Pinpoint the cell where the given text exists, returning its (x, y) midpoint coordinate. 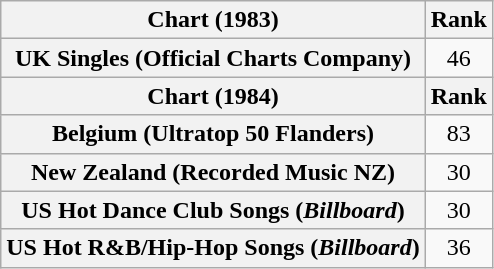
36 (458, 248)
Belgium (Ultratop 50 Flanders) (213, 134)
83 (458, 134)
UK Singles (Official Charts Company) (213, 58)
Chart (1984) (213, 96)
US Hot Dance Club Songs (Billboard) (213, 210)
Chart (1983) (213, 20)
US Hot R&B/Hip-Hop Songs (Billboard) (213, 248)
46 (458, 58)
New Zealand (Recorded Music NZ) (213, 172)
